From the cell containing the given text, extract its center point as [x, y] coordinate. 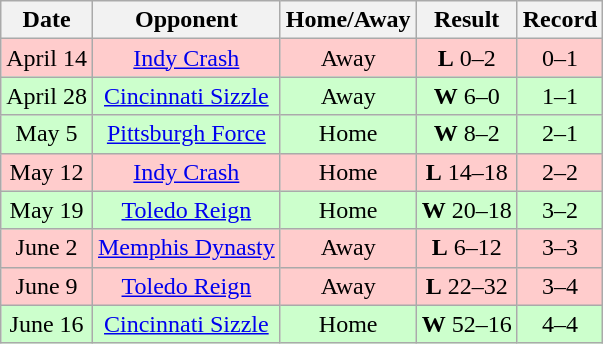
Opponent [186, 20]
W 8–2 [466, 134]
L 0–2 [466, 58]
1–1 [560, 96]
3–2 [560, 210]
2–2 [560, 172]
L 14–18 [466, 172]
2–1 [560, 134]
May 19 [47, 210]
Result [466, 20]
3–3 [560, 248]
W 20–18 [466, 210]
June 9 [47, 286]
May 5 [47, 134]
L 6–12 [466, 248]
May 12 [47, 172]
Pittsburgh Force [186, 134]
Record [560, 20]
Memphis Dynasty [186, 248]
L 22–32 [466, 286]
June 16 [47, 324]
Home/Away [348, 20]
W 6–0 [466, 96]
Date [47, 20]
April 14 [47, 58]
3–4 [560, 286]
W 52–16 [466, 324]
4–4 [560, 324]
April 28 [47, 96]
0–1 [560, 58]
June 2 [47, 248]
